Provide the [x, y] coordinate of the cell's center where the given text is located.  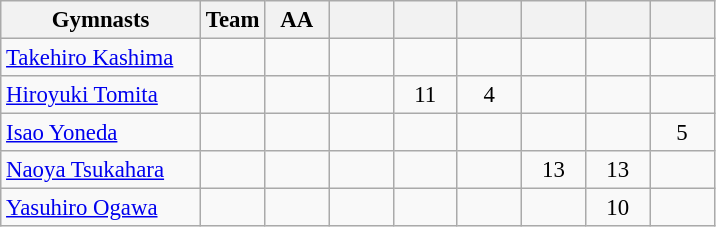
Team [232, 20]
Takehiro Kashima [101, 58]
Isao Yoneda [101, 133]
10 [618, 208]
5 [682, 133]
11 [425, 95]
Yasuhiro Ogawa [101, 208]
Hiroyuki Tomita [101, 95]
Gymnasts [101, 20]
AA [297, 20]
4 [489, 95]
Naoya Tsukahara [101, 170]
